Provide the [x, y] coordinate of the cell's center where the given text is located.  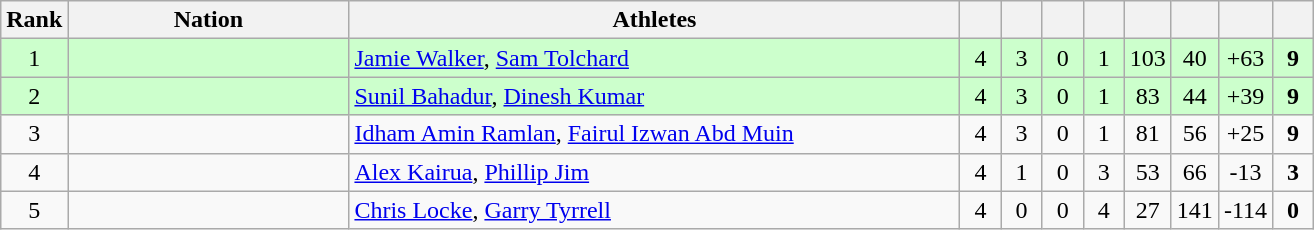
Alex Kairua, Phillip Jim [654, 172]
56 [1194, 134]
Sunil Bahadur, Dinesh Kumar [654, 96]
141 [1194, 210]
Rank [34, 20]
53 [1148, 172]
-114 [1245, 210]
Jamie Walker, Sam Tolchard [654, 58]
+25 [1245, 134]
-13 [1245, 172]
66 [1194, 172]
103 [1148, 58]
Chris Locke, Garry Tyrrell [654, 210]
27 [1148, 210]
+63 [1245, 58]
83 [1148, 96]
81 [1148, 134]
Nation [208, 20]
2 [34, 96]
Athletes [654, 20]
5 [34, 210]
Idham Amin Ramlan, Fairul Izwan Abd Muin [654, 134]
40 [1194, 58]
44 [1194, 96]
+39 [1245, 96]
